From the cell containing the given text, extract its center point as (X, Y) coordinate. 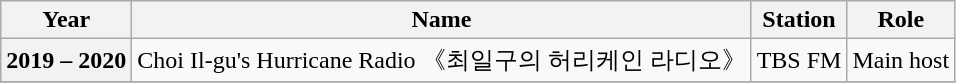
Year (66, 20)
2019 – 2020 (66, 60)
Role (901, 20)
Main host (901, 60)
Name (442, 20)
TBS FM (799, 60)
Station (799, 20)
Choi Il-gu's Hurricane Radio 《최일구의 허리케인 라디오》 (442, 60)
